Locate the cell with the specified text and output its (X, Y) center coordinate. 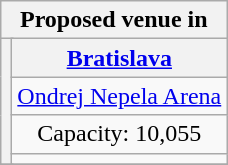
Proposed venue in (114, 20)
Bratislava (120, 58)
Capacity: 10,055 (120, 134)
Ondrej Nepela Arena (120, 96)
